From the cell containing the given text, extract its center point as (x, y) coordinate. 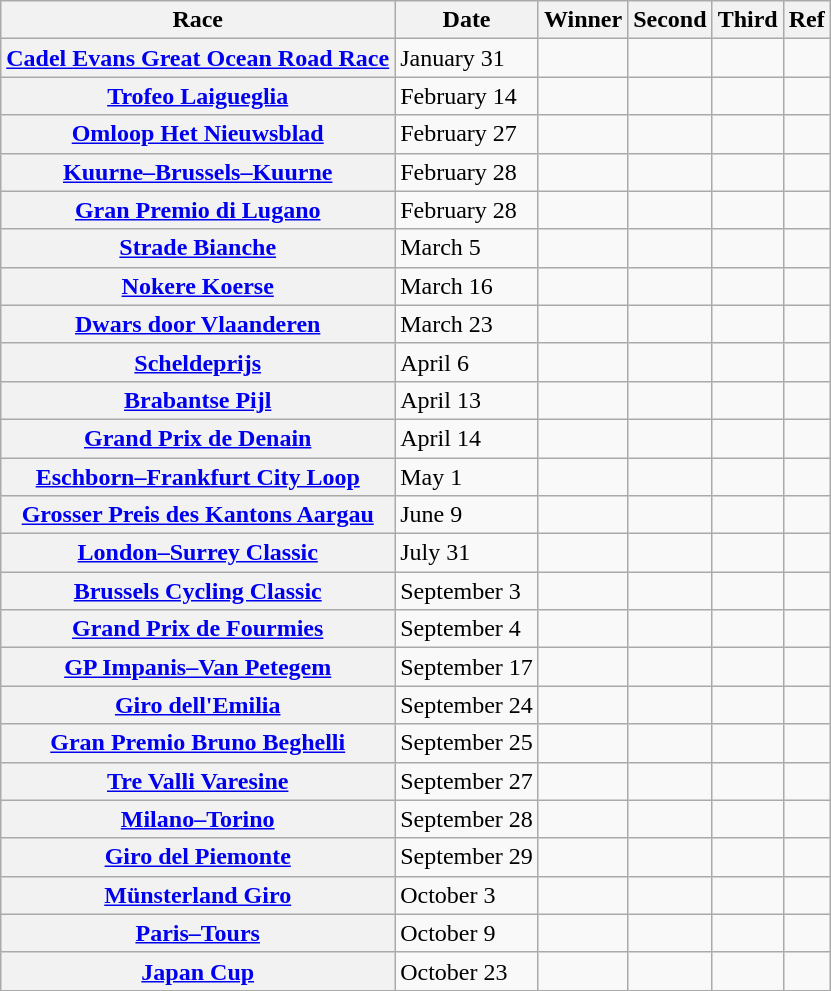
January 31 (467, 58)
Date (467, 20)
October 9 (467, 933)
Omloop Het Nieuwsblad (198, 134)
May 1 (467, 477)
Ref (806, 20)
September 4 (467, 629)
Strade Bianche (198, 248)
Grand Prix de Fourmies (198, 629)
Second (670, 20)
April 13 (467, 400)
Cadel Evans Great Ocean Road Race (198, 58)
Münsterland Giro (198, 895)
Eschborn–Frankfurt City Loop (198, 477)
Trofeo Laigueglia (198, 96)
September 27 (467, 781)
April 14 (467, 438)
Giro dell'Emilia (198, 705)
Winner (582, 20)
October 3 (467, 895)
London–Surrey Classic (198, 553)
September 29 (467, 857)
September 3 (467, 591)
Brabantse Pijl (198, 400)
March 16 (467, 286)
September 17 (467, 667)
March 5 (467, 248)
Gran Premio Bruno Beghelli (198, 743)
Kuurne–Brussels–Kuurne (198, 172)
April 6 (467, 362)
Tre Valli Varesine (198, 781)
September 28 (467, 819)
September 24 (467, 705)
Japan Cup (198, 971)
Scheldeprijs (198, 362)
Gran Premio di Lugano (198, 210)
Third (748, 20)
June 9 (467, 515)
March 23 (467, 324)
Brussels Cycling Classic (198, 591)
Dwars door Vlaanderen (198, 324)
Paris–Tours (198, 933)
Giro del Piemonte (198, 857)
Race (198, 20)
October 23 (467, 971)
July 31 (467, 553)
February 27 (467, 134)
GP Impanis–Van Petegem (198, 667)
February 14 (467, 96)
Milano–Torino (198, 819)
Grand Prix de Denain (198, 438)
Grosser Preis des Kantons Aargau (198, 515)
Nokere Koerse (198, 286)
September 25 (467, 743)
